Scan for the cell matching the given text and deliver its (X, Y) coordinate at center. 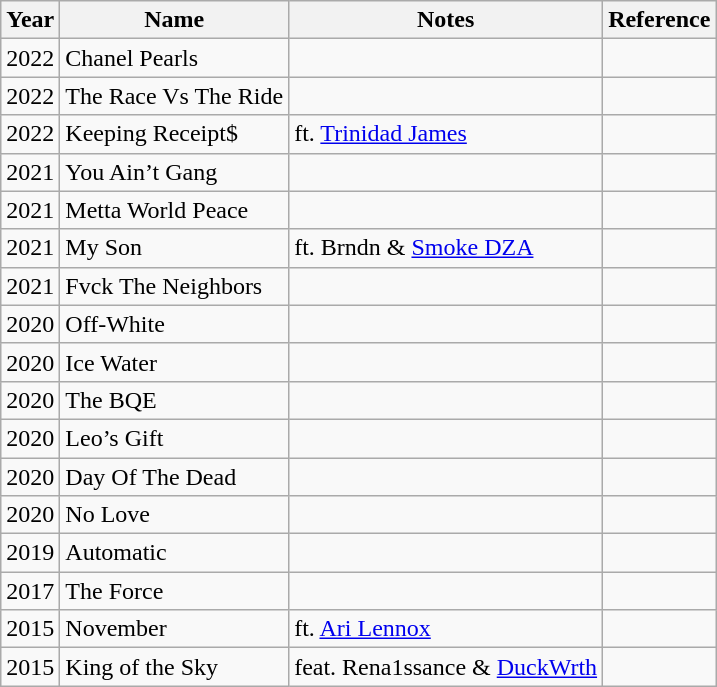
Name (174, 20)
Ice Water (174, 362)
My Son (174, 248)
Year (30, 20)
Fvck The Neighbors (174, 286)
The Race Vs The Ride (174, 96)
ft. Brndn & Smoke DZA (446, 248)
Notes (446, 20)
November (174, 629)
Automatic (174, 553)
The Force (174, 591)
2017 (30, 591)
You Ain’t Gang (174, 172)
Day Of The Dead (174, 477)
2019 (30, 553)
Reference (660, 20)
Leo’s Gift (174, 438)
Chanel Pearls (174, 58)
No Love (174, 515)
The BQE (174, 400)
Off-White (174, 324)
Keeping Receipt$ (174, 134)
Metta World Peace (174, 210)
ft. Trinidad James (446, 134)
King of the Sky (174, 667)
ft. Ari Lennox (446, 629)
feat. Rena1ssance & DuckWrth (446, 667)
